Provide the [x, y] coordinate of the cell's center where the given text is located.  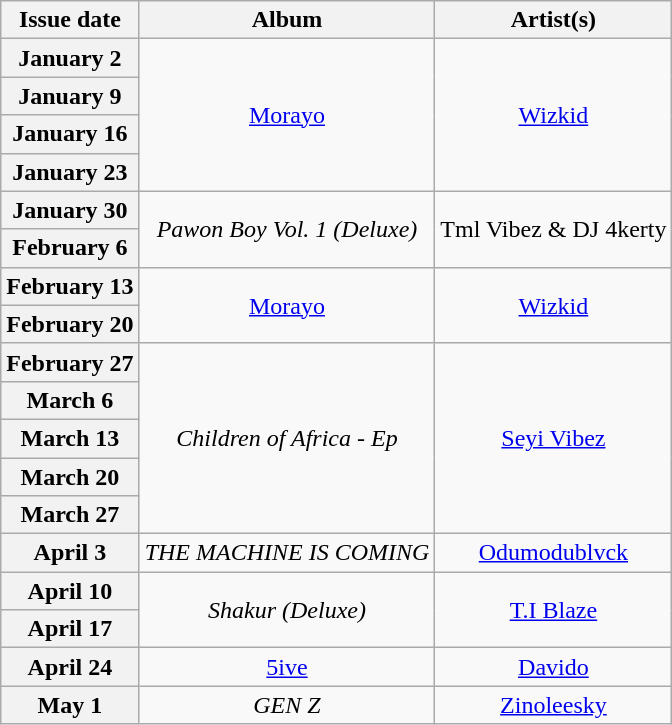
5ive [287, 667]
January 2 [70, 58]
Shakur (Deluxe) [287, 610]
THE MACHINE IS COMING [287, 553]
T.I Blaze [554, 610]
February 13 [70, 286]
Issue date [70, 20]
Seyi Vibez [554, 438]
April 17 [70, 629]
April 3 [70, 553]
January 9 [70, 96]
Odumodublvck [554, 553]
April 10 [70, 591]
January 23 [70, 172]
February 20 [70, 324]
March 6 [70, 400]
February 6 [70, 248]
February 27 [70, 362]
Davido [554, 667]
Zinoleesky [554, 705]
Tml Vibez & DJ 4kerty [554, 229]
March 13 [70, 438]
GEN Z [287, 705]
January 30 [70, 210]
Album [287, 20]
April 24 [70, 667]
Children of Africa - Ep [287, 438]
January 16 [70, 134]
Pawon Boy Vol. 1 (Deluxe) [287, 229]
March 20 [70, 477]
Artist(s) [554, 20]
May 1 [70, 705]
March 27 [70, 515]
